Return the [X, Y] coordinate for the center point of the cell that contains the specified text.  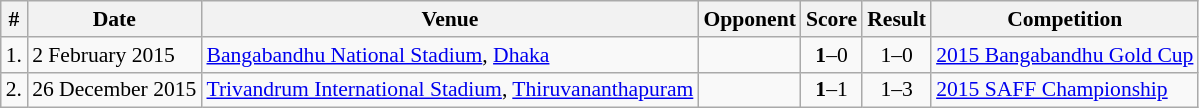
2015 SAFF Championship [1064, 90]
1. [14, 55]
1–1 [832, 90]
Competition [1064, 19]
2 February 2015 [114, 55]
2. [14, 90]
1–3 [896, 90]
Score [832, 19]
Venue [450, 19]
Opponent [750, 19]
# [14, 19]
2015 Bangabandhu Gold Cup [1064, 55]
Date [114, 19]
26 December 2015 [114, 90]
Result [896, 19]
Bangabandhu National Stadium, Dhaka [450, 55]
Trivandrum International Stadium, Thiruvananthapuram [450, 90]
